Scan for the cell matching the given text and deliver its (X, Y) coordinate at center. 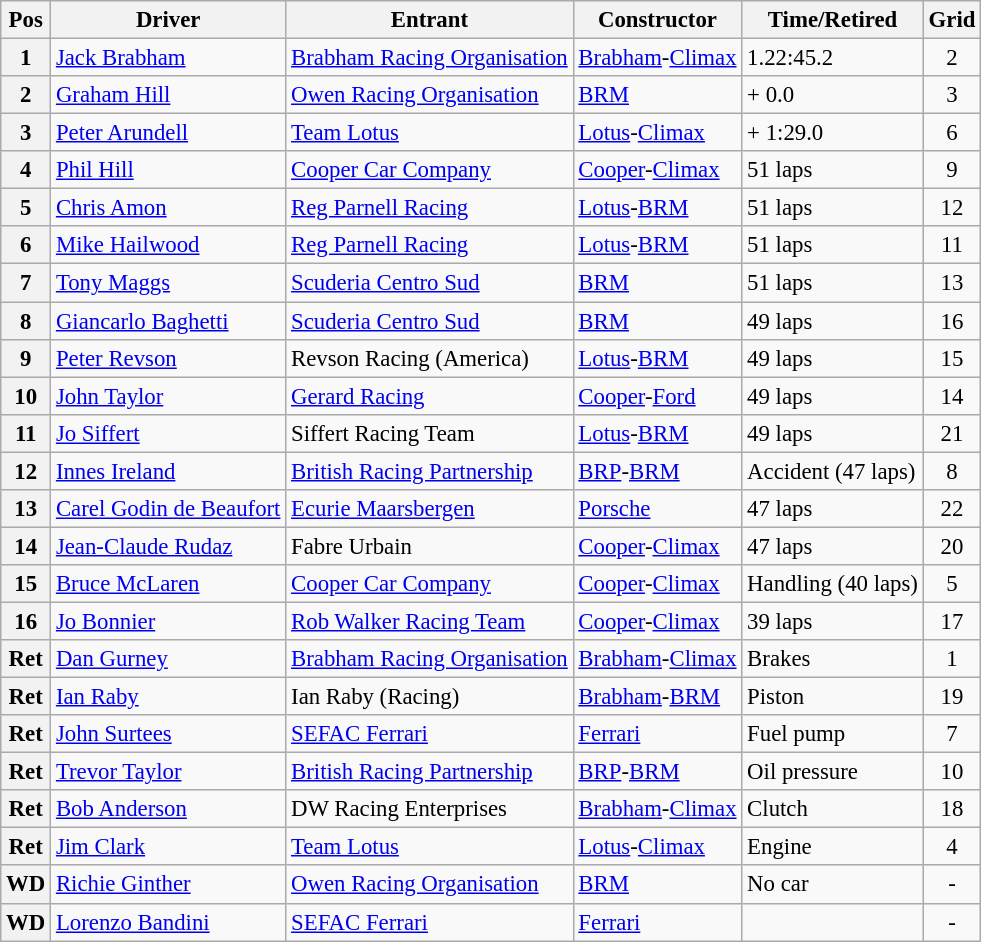
Revson Racing (America) (430, 358)
Lorenzo Bandini (168, 922)
Jo Siffert (168, 433)
Graham Hill (168, 95)
Ian Raby (Racing) (430, 697)
Grid (952, 20)
Handling (40 laps) (832, 584)
+ 1:29.0 (832, 133)
John Surtees (168, 734)
Ecurie Maarsbergen (430, 509)
Richie Ginther (168, 885)
Cooper-Ford (658, 396)
Accident (47 laps) (832, 471)
Brabham-BRM (658, 697)
DW Racing Enterprises (430, 809)
Bob Anderson (168, 809)
Driver (168, 20)
Clutch (832, 809)
Dan Gurney (168, 659)
Innes Ireland (168, 471)
Oil pressure (832, 772)
18 (952, 809)
Brakes (832, 659)
Time/Retired (832, 20)
17 (952, 621)
Porsche (658, 509)
22 (952, 509)
Ian Raby (168, 697)
Tony Maggs (168, 283)
Bruce McLaren (168, 584)
20 (952, 546)
John Taylor (168, 396)
+ 0.0 (832, 95)
Peter Revson (168, 358)
Jean-Claude Rudaz (168, 546)
Constructor (658, 20)
Siffert Racing Team (430, 433)
Engine (832, 847)
Jack Brabham (168, 58)
39 laps (832, 621)
Chris Amon (168, 208)
Peter Arundell (168, 133)
Jo Bonnier (168, 621)
21 (952, 433)
Carel Godin de Beaufort (168, 509)
Fuel pump (832, 734)
Giancarlo Baghetti (168, 321)
Trevor Taylor (168, 772)
Pos (26, 20)
Fabre Urbain (430, 546)
1.22:45.2 (832, 58)
No car (832, 885)
Mike Hailwood (168, 245)
Phil Hill (168, 170)
Entrant (430, 20)
Piston (832, 697)
19 (952, 697)
Jim Clark (168, 847)
Gerard Racing (430, 396)
Rob Walker Racing Team (430, 621)
